Extract the [x, y] coordinate from the center of the cell holding the provided text.  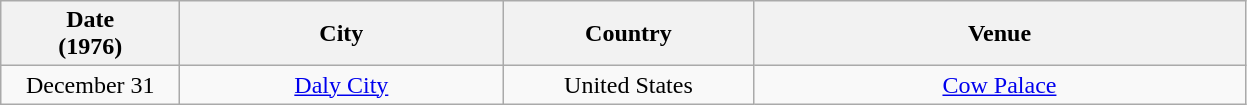
December 31 [90, 85]
Cow Palace [1000, 85]
Country [628, 34]
Daly City [342, 85]
City [342, 34]
United States [628, 85]
Venue [1000, 34]
Date(1976) [90, 34]
